Return [X, Y] of the center of cell containing provided text 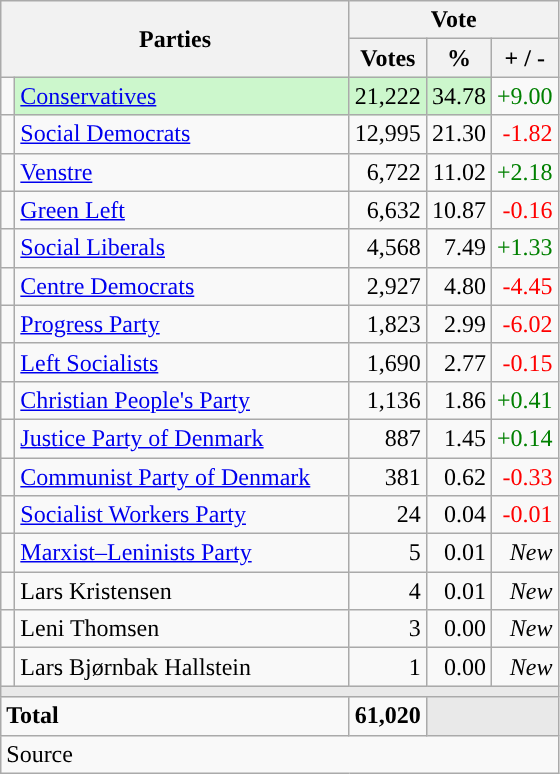
Social Democrats [182, 134]
Christian People's Party [182, 400]
Left Socialists [182, 362]
7.49 [458, 248]
Total [176, 716]
+0.14 [524, 438]
+0.41 [524, 400]
-0.15 [524, 362]
+1.33 [524, 248]
Centre Democrats [182, 286]
Votes [388, 58]
3 [388, 629]
Lars Bjørnbak Hallstein [182, 667]
-6.02 [524, 324]
Socialist Workers Party [182, 515]
Source [280, 754]
+ / - [524, 58]
24 [388, 515]
6,632 [388, 210]
1.45 [458, 438]
887 [388, 438]
12,995 [388, 134]
Vote [454, 20]
1,690 [388, 362]
Parties [176, 39]
-0.16 [524, 210]
1.86 [458, 400]
+2.18 [524, 172]
+9.00 [524, 96]
Venstre [182, 172]
Green Left [182, 210]
-1.82 [524, 134]
34.78 [458, 96]
-0.01 [524, 515]
61,020 [388, 716]
2.77 [458, 362]
1,136 [388, 400]
-4.45 [524, 286]
2,927 [388, 286]
5 [388, 553]
6,722 [388, 172]
381 [388, 477]
4,568 [388, 248]
1 [388, 667]
Conservatives [182, 96]
Leni Thomsen [182, 629]
Lars Kristensen [182, 591]
Social Liberals [182, 248]
0.04 [458, 515]
11.02 [458, 172]
2.99 [458, 324]
4 [388, 591]
21,222 [388, 96]
Marxist–Leninists Party [182, 553]
Justice Party of Denmark [182, 438]
% [458, 58]
Communist Party of Denmark [182, 477]
-0.33 [524, 477]
21.30 [458, 134]
1,823 [388, 324]
Progress Party [182, 324]
0.62 [458, 477]
10.87 [458, 210]
4.80 [458, 286]
